Extract the (x, y) coordinate from the center of the cell holding the provided text.  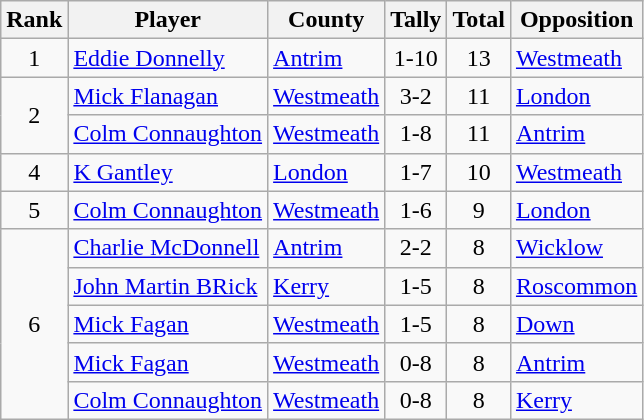
1 (34, 58)
6 (34, 324)
Mick Flanagan (168, 96)
Charlie McDonnell (168, 248)
2 (34, 115)
4 (34, 172)
Tally (416, 20)
10 (479, 172)
1-10 (416, 58)
Roscommon (576, 286)
5 (34, 210)
13 (479, 58)
3-2 (416, 96)
Down (576, 324)
9 (479, 210)
County (326, 20)
1-6 (416, 210)
Wicklow (576, 248)
Player (168, 20)
John Martin BRick (168, 286)
1-7 (416, 172)
Total (479, 20)
Opposition (576, 20)
Eddie Donnelly (168, 58)
1-8 (416, 134)
Rank (34, 20)
2-2 (416, 248)
K Gantley (168, 172)
